Provide the [x, y] coordinate of the cell's center where the given text is located.  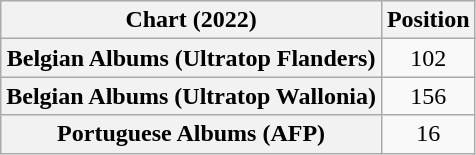
16 [428, 134]
Portuguese Albums (AFP) [192, 134]
Position [428, 20]
Belgian Albums (Ultratop Flanders) [192, 58]
Chart (2022) [192, 20]
Belgian Albums (Ultratop Wallonia) [192, 96]
102 [428, 58]
156 [428, 96]
